Search for the cell housing the specified text and yield its [X, Y] center coordinate. 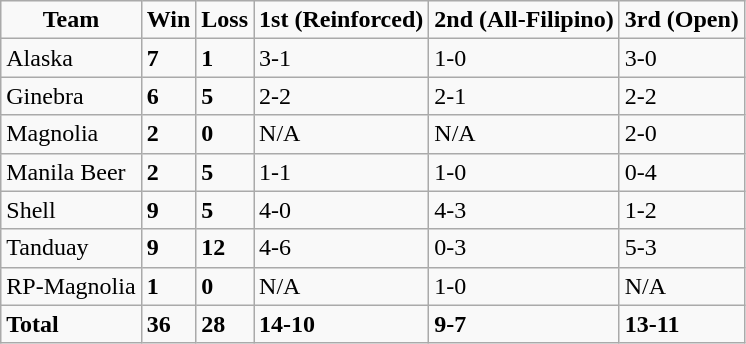
0-4 [682, 172]
28 [225, 324]
Manila Beer [71, 172]
4-3 [524, 210]
2-1 [524, 96]
Magnolia [71, 134]
4-6 [342, 248]
Alaska [71, 58]
3rd (Open) [682, 20]
13-11 [682, 324]
9-7 [524, 324]
3-0 [682, 58]
Total [71, 324]
Tanduay [71, 248]
2-0 [682, 134]
Shell [71, 210]
0-3 [524, 248]
Team [71, 20]
6 [168, 96]
12 [225, 248]
1-1 [342, 172]
1st (Reinforced) [342, 20]
Ginebra [71, 96]
3-1 [342, 58]
7 [168, 58]
5-3 [682, 248]
36 [168, 324]
1-2 [682, 210]
Loss [225, 20]
RP-Magnolia [71, 286]
2nd (All-Filipino) [524, 20]
Win [168, 20]
14-10 [342, 324]
4-0 [342, 210]
